Capture the cell that displays the provided text and extract its [x, y] central coordinate. 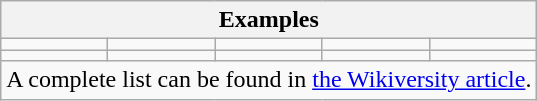
Examples [269, 20]
A complete list can be found in the Wikiversity article. [269, 80]
